Extract the [X, Y] coordinate from the center of the cell holding the provided text.  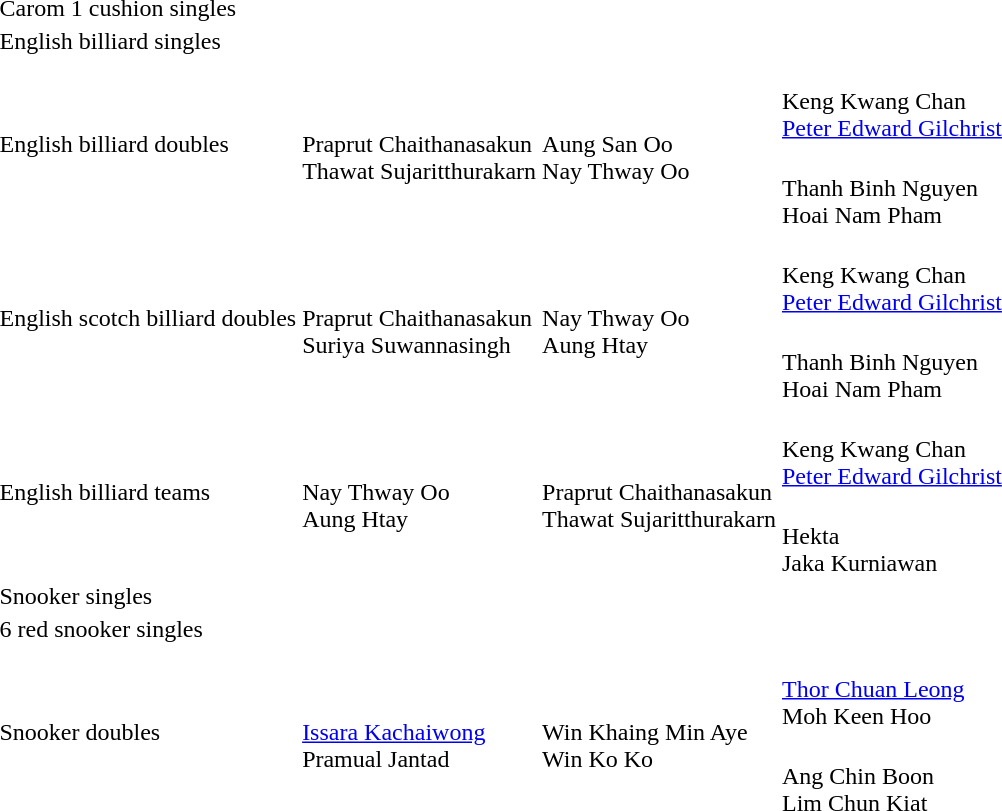
Praprut ChaithanasakunSuriya Suwannasingh [420, 318]
Aung San OoNay Thway Oo [660, 144]
